Return [x, y] of the center of cell containing provided text 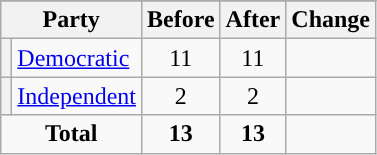
Party [72, 20]
After [253, 20]
Democratic [77, 58]
Change [331, 20]
Before [180, 20]
Independent [77, 96]
Total [72, 134]
